Output the [x, y] coordinate of the center of the cell containing the given text.  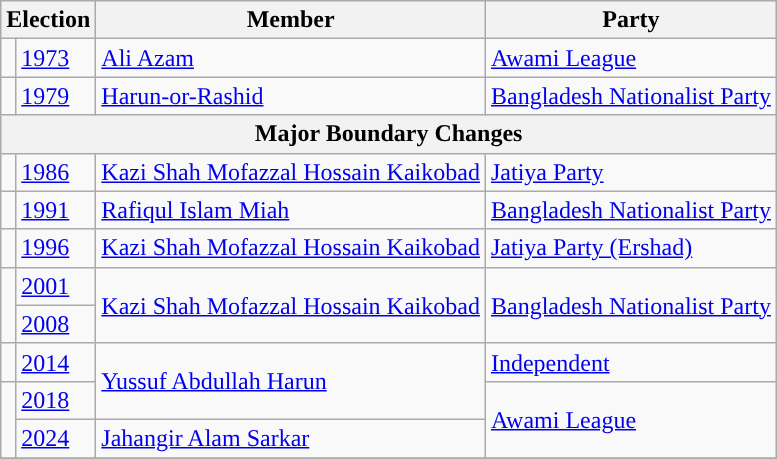
1979 [56, 96]
2001 [56, 286]
Independent [630, 362]
1986 [56, 172]
1991 [56, 210]
Harun-or-Rashid [291, 96]
Ali Azam [291, 58]
2018 [56, 400]
1996 [56, 248]
Party [630, 20]
Yussuf Abdullah Harun [291, 381]
Rafiqul Islam Miah [291, 210]
2014 [56, 362]
Jatiya Party [630, 172]
Jahangir Alam Sarkar [291, 438]
2008 [56, 324]
Jatiya Party (Ershad) [630, 248]
1973 [56, 58]
Member [291, 20]
Election [48, 20]
2024 [56, 438]
Major Boundary Changes [389, 134]
